Identify which cell holds the provided text, then report its [X, Y] central coordinate. 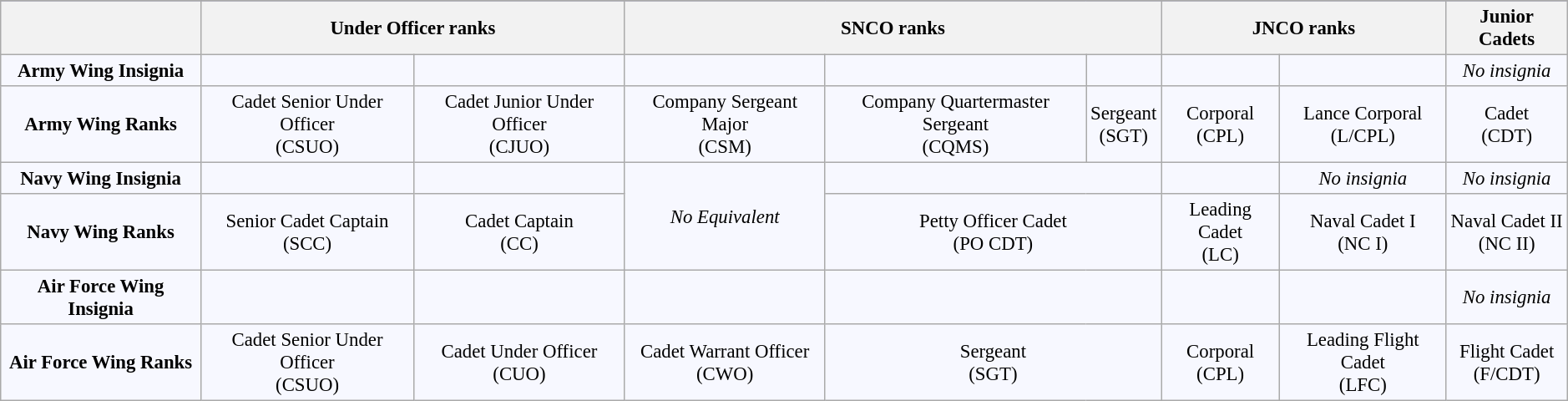
SNCO ranks [893, 28]
Company Sergeant Major(CSM) [725, 124]
Navy Wing Ranks [101, 232]
Company Quartermaster Sergeant(CQMS) [955, 124]
Cadet Captain(CC) [519, 232]
Cadet Junior Under Officer(CJUO) [519, 124]
Naval Cadet II(NC II) [1506, 232]
Cadet Warrant Officer(CWO) [725, 363]
Junior Cadets [1506, 28]
Cadet Under Officer(CUO) [519, 363]
Leading Flight Cadet(LFC) [1363, 363]
Army Wing Ranks [101, 124]
Leading Cadet(LC) [1221, 232]
Air Force Wing Insignia [101, 297]
No Equivalent [725, 217]
Air Force Wing Ranks [101, 363]
JNCO ranks [1304, 28]
Flight Cadet(F/CDT) [1506, 363]
Army Wing Insignia [101, 70]
Cadet(CDT) [1506, 124]
Under Officer ranks [412, 28]
Naval Cadet I(NC I) [1363, 232]
Senior Cadet Captain(SCC) [307, 232]
Lance Corporal(L/CPL) [1363, 124]
Navy Wing Insignia [101, 179]
Petty Officer Cadet(PO CDT) [994, 232]
